Detect which cell encompasses the target text, then output its [x, y] center coordinate. 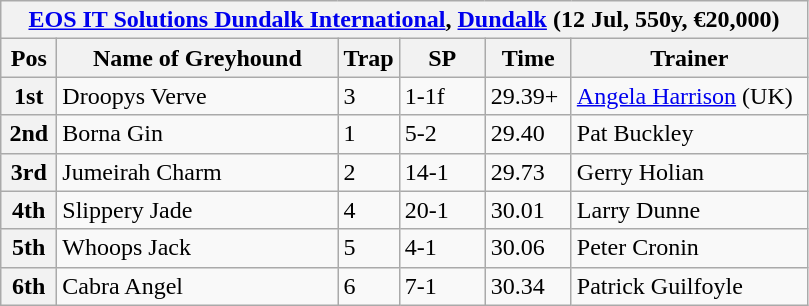
Cabra Angel [198, 286]
Larry Dunne [689, 210]
4th [29, 210]
30.06 [528, 248]
7-1 [442, 286]
5-2 [442, 134]
2nd [29, 134]
Patrick Guilfoyle [689, 286]
2 [368, 172]
Angela Harrison (UK) [689, 96]
6th [29, 286]
1-1f [442, 96]
EOS IT Solutions Dundalk International, Dundalk (12 Jul, 550y, €20,000) [404, 20]
Peter Cronin [689, 248]
Whoops Jack [198, 248]
Droopys Verve [198, 96]
3 [368, 96]
SP [442, 58]
Time [528, 58]
1 [368, 134]
Pat Buckley [689, 134]
20-1 [442, 210]
4-1 [442, 248]
Name of Greyhound [198, 58]
6 [368, 286]
29.39+ [528, 96]
Trap [368, 58]
30.34 [528, 286]
3rd [29, 172]
30.01 [528, 210]
Jumeirah Charm [198, 172]
Pos [29, 58]
29.40 [528, 134]
1st [29, 96]
Slippery Jade [198, 210]
4 [368, 210]
Trainer [689, 58]
5th [29, 248]
14-1 [442, 172]
Borna Gin [198, 134]
5 [368, 248]
29.73 [528, 172]
Gerry Holian [689, 172]
